Determine the (x, y) coordinate at the center of the cell enclosing the given text.  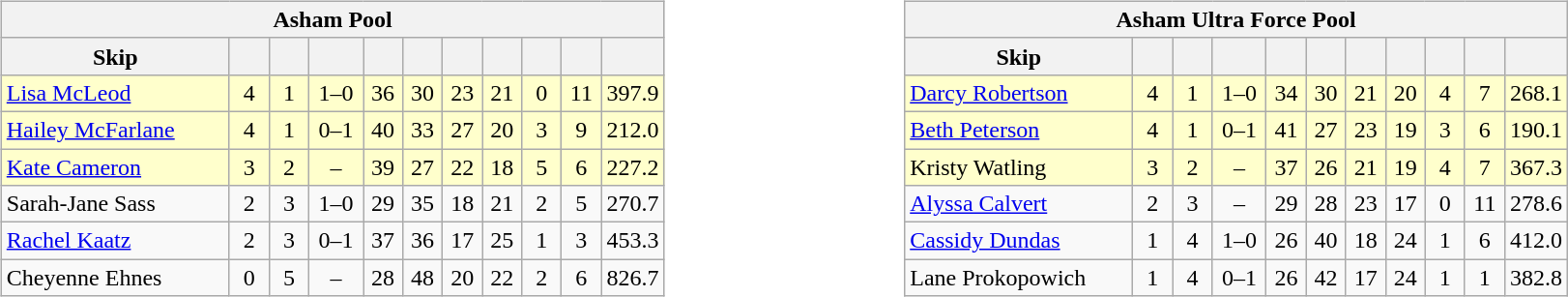
41 (1286, 130)
Asham Pool (333, 19)
382.8 (1535, 278)
Asham Ultra Force Pool (1236, 19)
Cassidy Dundas (1019, 241)
35 (423, 204)
397.9 (632, 93)
Kristy Watling (1019, 167)
33 (423, 130)
Lane Prokopowich (1019, 278)
227.2 (632, 167)
190.1 (1535, 130)
412.0 (1535, 241)
Alyssa Calvert (1019, 204)
34 (1286, 93)
Cheyenne Ehnes (115, 278)
367.3 (1535, 167)
268.1 (1535, 93)
25 (503, 241)
Hailey McFarlane (115, 130)
Kate Cameron (115, 167)
42 (1326, 278)
48 (423, 278)
Lisa McLeod (115, 93)
9 (582, 130)
Sarah-Jane Sass (115, 204)
212.0 (632, 130)
Beth Peterson (1019, 130)
278.6 (1535, 204)
453.3 (632, 241)
270.7 (632, 204)
Rachel Kaatz (115, 241)
Darcy Robertson (1019, 93)
39 (383, 167)
826.7 (632, 278)
